Detect which cell encompasses the target text, then output its [X, Y] center coordinate. 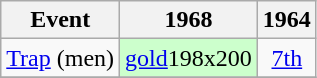
Event [60, 20]
1968 [189, 20]
7th [286, 58]
gold198x200 [189, 58]
Trap (men) [60, 58]
1964 [286, 20]
